Identify which cell holds the provided text, then report its (x, y) central coordinate. 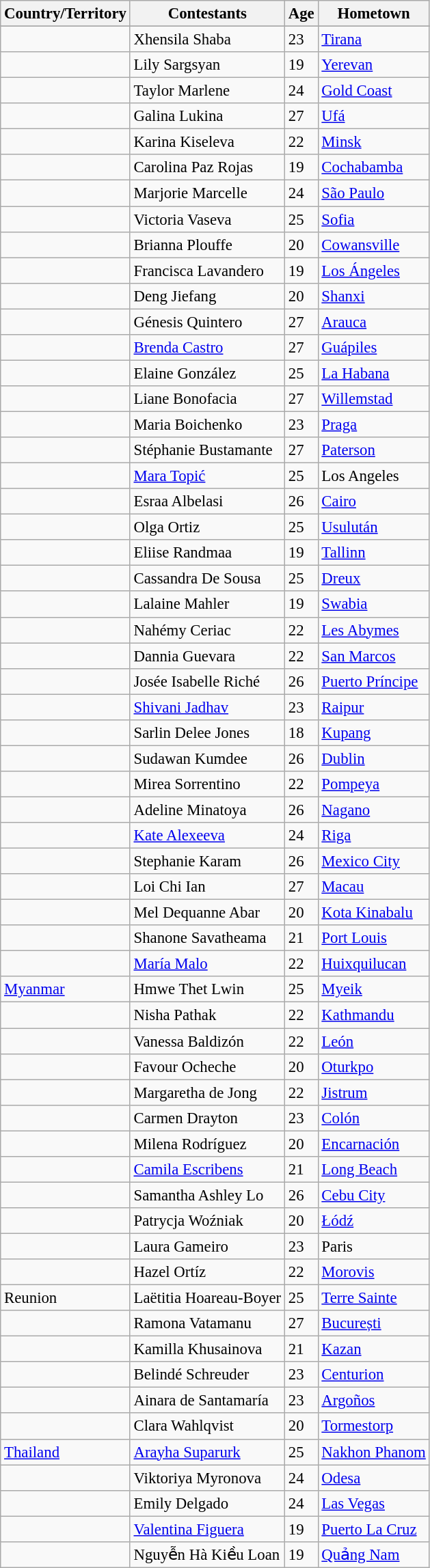
Country/Territory (66, 14)
Kota Kinabalu (373, 913)
Cairo (373, 501)
Willemstad (373, 399)
Liane Bonofacia (207, 399)
Nagano (373, 810)
Vanessa Baldizón (207, 1041)
Mexico City (373, 862)
Mara Topić (207, 476)
San Marcos (373, 656)
Shivani Jadhav (207, 707)
Carmen Drayton (207, 1118)
Las Vegas (373, 1503)
Eliise Randmaa (207, 553)
18 (301, 733)
Génesis Quintero (207, 322)
Age (301, 14)
Myeik (373, 990)
Kate Alexeeva (207, 836)
Reunion (66, 1298)
La Habana (373, 373)
Nakhon Phanom (373, 1452)
Kazan (373, 1349)
Adeline Minatoya (207, 810)
Nisha Pathak (207, 1015)
Arauca (373, 322)
Viktoriya Myronova (207, 1478)
Usulután (373, 527)
Lily Sargsyan (207, 65)
Łódź (373, 1221)
Puerto La Cruz (373, 1529)
Minsk (373, 142)
Tallinn (373, 553)
Galina Lukina (207, 116)
Kupang (373, 733)
Argoños (373, 1401)
Arayha Suparurk (207, 1452)
Hmwe Thet Lwin (207, 990)
Praga (373, 424)
León (373, 1041)
Mel Dequanne Abar (207, 913)
Odesa (373, 1478)
Colón (373, 1118)
Pompeya (373, 784)
Jistrum (373, 1092)
Gold Coast (373, 91)
Paris (373, 1246)
Josée Isabelle Riché (207, 681)
Sofia (373, 219)
Shanxi (373, 296)
Dannia Guevara (207, 656)
María Malo (207, 964)
Long Beach (373, 1170)
Carolina Paz Rojas (207, 167)
Milena Rodríguez (207, 1144)
Dublin (373, 758)
Les Abymes (373, 630)
Nahémy Ceriac (207, 630)
Olga Ortiz (207, 527)
Kamilla Khusainova (207, 1349)
Xhensila Shaba (207, 40)
Los Ángeles (373, 271)
Clara Wahlqvist (207, 1427)
Maria Boichenko (207, 424)
Hometown (373, 14)
Sudawan Kumdee (207, 758)
Cowansville (373, 245)
Macau (373, 887)
Brenda Castro (207, 348)
Hazel Ortíz (207, 1272)
Stephanie Karam (207, 862)
Oturkpo (373, 1067)
São Paulo (373, 193)
Camila Escribens (207, 1170)
Loi Chi Ian (207, 887)
Los Angeles (373, 476)
Patrycja Woźniak (207, 1221)
Deng Jiefang (207, 296)
Francisca Lavandero (207, 271)
Yerevan (373, 65)
Emily Delgado (207, 1503)
Cebu City (373, 1195)
Elaine González (207, 373)
Ramona Vatamanu (207, 1323)
Favour Ocheche (207, 1067)
Esraa Albelasi (207, 501)
Guápiles (373, 348)
Terre Sainte (373, 1298)
Laëtitia Hoareau-Boyer (207, 1298)
Sarlin Delee Jones (207, 733)
Brianna Plouffe (207, 245)
Encarnación (373, 1144)
Margaretha de Jong (207, 1092)
Quảng Nam (373, 1555)
Nguyễn Hà Kiều Loan (207, 1555)
Morovis (373, 1272)
Ainara de Santamaría (207, 1401)
Kathmandu (373, 1015)
Contestants (207, 14)
Tirana (373, 40)
Port Louis (373, 938)
Tormestorp (373, 1427)
Puerto Príncipe (373, 681)
București (373, 1323)
Dreux (373, 579)
Riga (373, 836)
Thailand (66, 1452)
Myanmar (66, 990)
Raipur (373, 707)
Stéphanie Bustamante (207, 450)
Paterson (373, 450)
Swabia (373, 605)
Cassandra De Sousa (207, 579)
Mirea Sorrentino (207, 784)
Victoria Vaseva (207, 219)
Ufá (373, 116)
Valentina Figuera (207, 1529)
Lalaine Mahler (207, 605)
Marjorie Marcelle (207, 193)
Shanone Savatheama (207, 938)
Huixquilucan (373, 964)
Belindé Schreuder (207, 1375)
Centurion (373, 1375)
Laura Gameiro (207, 1246)
Karina Kiseleva (207, 142)
Samantha Ashley Lo (207, 1195)
Cochabamba (373, 167)
Taylor Marlene (207, 91)
